Determine the [x, y] coordinate at the center of the cell enclosing the given text.  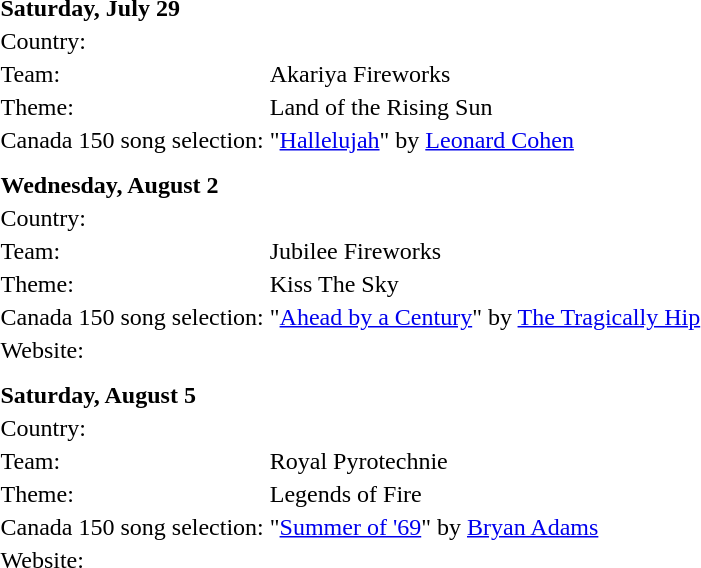
"Ahead by a Century" by The Tragically Hip [484, 317]
Akariya Fireworks [484, 74]
Kiss The Sky [484, 284]
Legends of Fire [484, 494]
Jubilee Fireworks [484, 251]
"Summer of '69" by Bryan Adams [484, 527]
Land of the Rising Sun [484, 107]
"Hallelujah" by Leonard Cohen [484, 140]
Royal Pyrotechnie [484, 461]
